For the text-containing cell, return its midpoint in [X, Y] coordinate format. 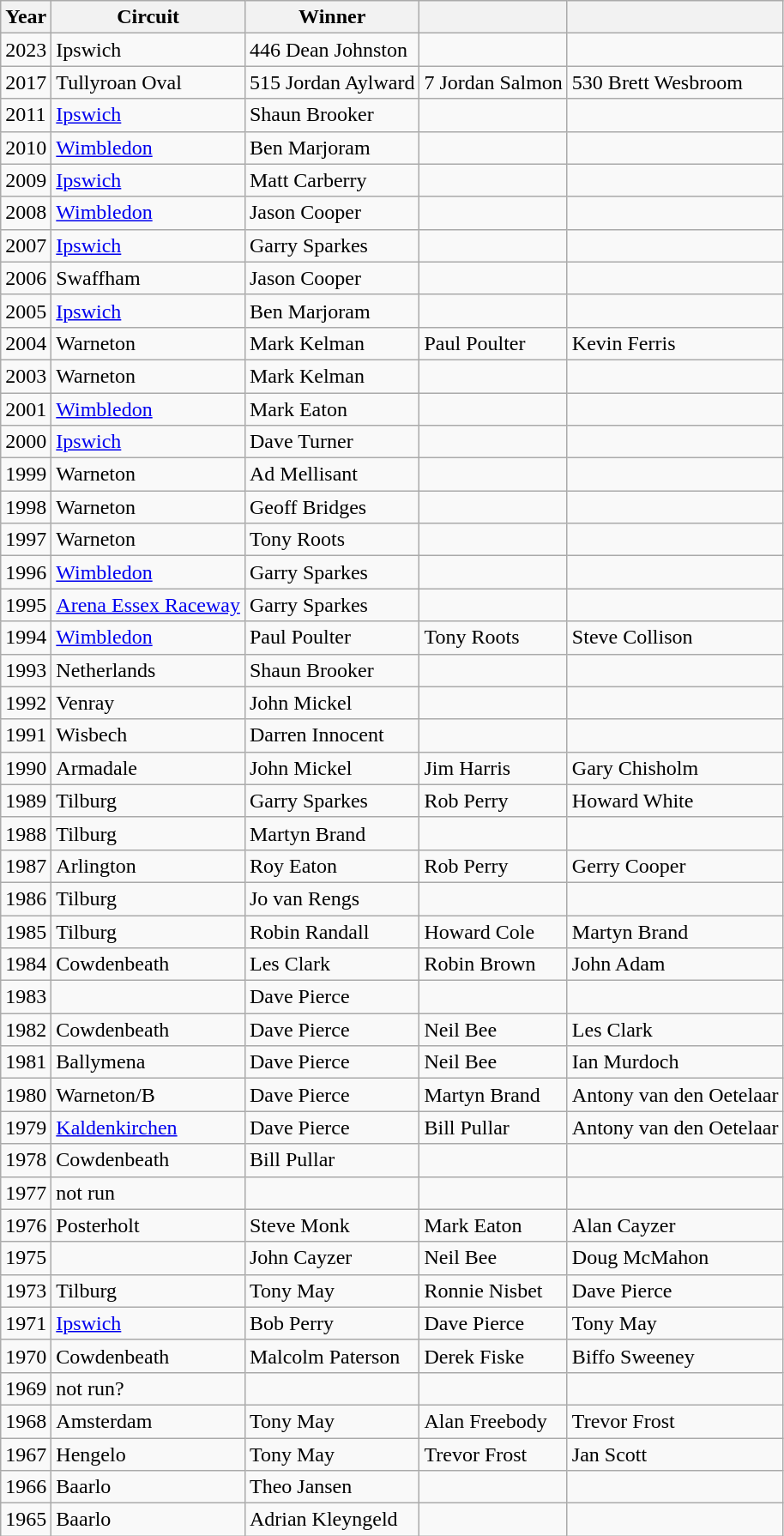
Theo Jansen [332, 1487]
Matt Carberry [332, 180]
1977 [26, 1193]
Circuit [148, 17]
1993 [26, 670]
Ronnie Nisbet [493, 1291]
Dave Turner [332, 442]
1984 [26, 965]
1987 [26, 866]
Wisbech [148, 735]
1999 [26, 475]
2009 [26, 180]
Posterholt [148, 1225]
2008 [26, 213]
Arena Essex Raceway [148, 605]
1990 [26, 768]
Alan Cayzer [675, 1225]
Doug McMahon [675, 1258]
1985 [26, 931]
2005 [26, 311]
1998 [26, 507]
446 Dean Johnston [332, 50]
1996 [26, 572]
Steve Monk [332, 1225]
1967 [26, 1454]
Robin Brown [493, 965]
Swaffham [148, 278]
2011 [26, 115]
1971 [26, 1323]
Biffo Sweeney [675, 1356]
Jim Harris [493, 768]
Armadale [148, 768]
Howard White [675, 801]
Jan Scott [675, 1454]
1968 [26, 1421]
Derek Fiske [493, 1356]
not run [148, 1193]
1980 [26, 1095]
John Adam [675, 965]
Darren Innocent [332, 735]
1978 [26, 1160]
2003 [26, 376]
Jo van Rengs [332, 898]
2007 [26, 245]
1992 [26, 703]
2000 [26, 442]
530 Brett Wesbroom [675, 82]
1989 [26, 801]
Alan Freebody [493, 1421]
2004 [26, 343]
Warneton/B [148, 1095]
1981 [26, 1062]
1982 [26, 1030]
Hengelo [148, 1454]
7 Jordan Salmon [493, 82]
Malcolm Paterson [332, 1356]
Tullyroan Oval [148, 82]
not run? [148, 1388]
1988 [26, 833]
Ian Murdoch [675, 1062]
Kaldenkirchen [148, 1128]
Roy Eaton [332, 866]
2010 [26, 148]
1986 [26, 898]
1969 [26, 1388]
Kevin Ferris [675, 343]
2001 [26, 409]
Venray [148, 703]
Geoff Bridges [332, 507]
Robin Randall [332, 931]
1975 [26, 1258]
Ad Mellisant [332, 475]
Steve Collison [675, 638]
Adrian Kleyngeld [332, 1520]
1965 [26, 1520]
Winner [332, 17]
Bob Perry [332, 1323]
1979 [26, 1128]
Howard Cole [493, 931]
1995 [26, 605]
1973 [26, 1291]
1997 [26, 540]
John Cayzer [332, 1258]
Ballymena [148, 1062]
2023 [26, 50]
1983 [26, 997]
1994 [26, 638]
Year [26, 17]
1966 [26, 1487]
Gerry Cooper [675, 866]
1976 [26, 1225]
Netherlands [148, 670]
Amsterdam [148, 1421]
1970 [26, 1356]
1991 [26, 735]
2006 [26, 278]
Arlington [148, 866]
2017 [26, 82]
Gary Chisholm [675, 768]
515 Jordan Aylward [332, 82]
